Provide the (x, y) coordinate of the cell's center where the given text is located.  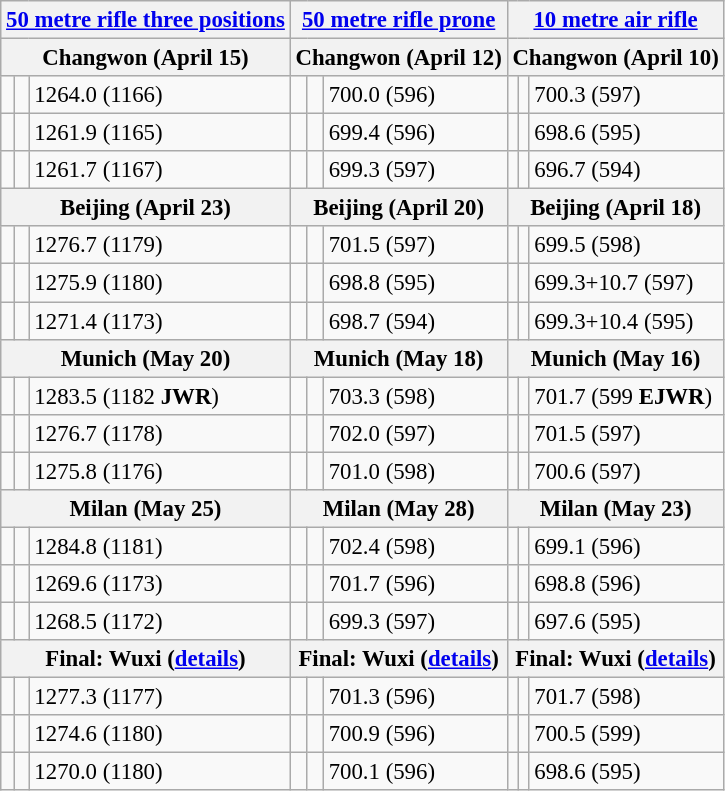
1269.6 (1173) (160, 584)
697.6 (595) (626, 621)
1264.0 (1166) (160, 95)
700.5 (599) (626, 734)
Milan (May 23) (616, 509)
702.4 (598) (415, 546)
696.7 (594) (626, 170)
1276.7 (1178) (160, 433)
Munich (May 16) (616, 358)
699.4 (596) (415, 133)
701.0 (598) (415, 471)
699.1 (596) (626, 546)
1271.4 (1173) (160, 321)
702.0 (597) (415, 433)
Milan (May 28) (398, 509)
700.0 (596) (415, 95)
1283.5 (1182 JWR) (160, 396)
1275.9 (1180) (160, 283)
700.3 (597) (626, 95)
10 metre air rifle (616, 20)
1275.8 (1176) (160, 471)
698.8 (596) (626, 584)
1274.6 (1180) (160, 734)
1277.3 (1177) (160, 697)
Beijing (April 20) (398, 208)
701.7 (599 EJWR) (626, 396)
50 metre rifle prone (398, 20)
1284.8 (1181) (160, 546)
Munich (May 18) (398, 358)
699.3+10.7 (597) (626, 283)
703.3 (598) (415, 396)
701.3 (596) (415, 697)
Beijing (April 18) (616, 208)
699.3+10.4 (595) (626, 321)
Changwon (April 15) (146, 58)
699.5 (598) (626, 245)
1261.9 (1165) (160, 133)
Changwon (April 10) (616, 58)
Changwon (April 12) (398, 58)
Beijing (April 23) (146, 208)
1268.5 (1172) (160, 621)
700.9 (596) (415, 734)
1261.7 (1167) (160, 170)
700.1 (596) (415, 772)
1276.7 (1179) (160, 245)
50 metre rifle three positions (146, 20)
700.6 (597) (626, 471)
Munich (May 20) (146, 358)
701.7 (598) (626, 697)
698.7 (594) (415, 321)
701.7 (596) (415, 584)
698.8 (595) (415, 283)
1270.0 (1180) (160, 772)
Milan (May 25) (146, 509)
